Pinpoint the cell where the given text exists, returning its [x, y] midpoint coordinate. 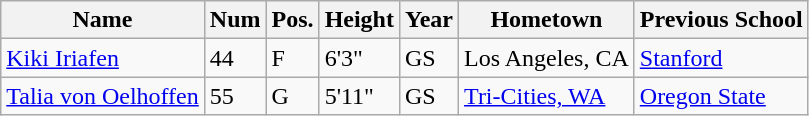
G [292, 96]
Talia von Oelhoffen [103, 96]
55 [235, 96]
Los Angeles, CA [547, 58]
Pos. [292, 20]
Previous School [721, 20]
44 [235, 58]
6'3" [359, 58]
Kiki Iriafen [103, 58]
Year [428, 20]
5'11" [359, 96]
Stanford [721, 58]
F [292, 58]
Hometown [547, 20]
Name [103, 20]
Num [235, 20]
Height [359, 20]
Tri-Cities, WA [547, 96]
Oregon State [721, 96]
